For the text-containing cell, return its midpoint in [x, y] coordinate format. 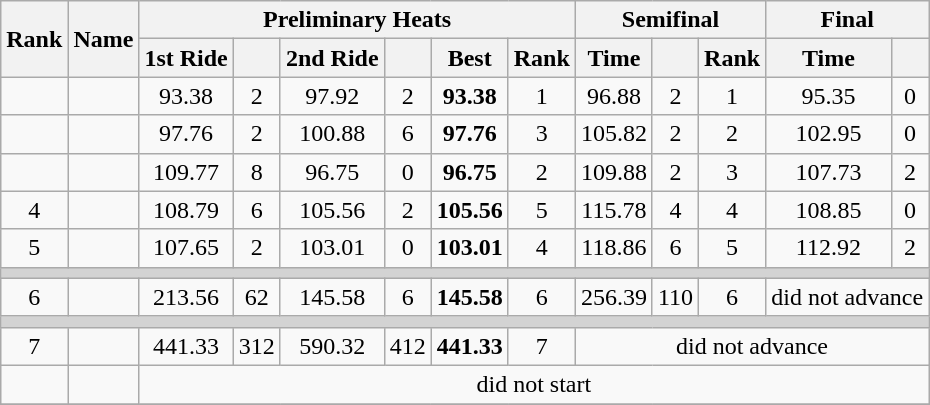
256.39 [614, 297]
Best [470, 58]
97.92 [332, 96]
Name [104, 39]
Semifinal [670, 20]
Final [848, 20]
107.73 [828, 172]
108.85 [828, 210]
96.88 [614, 96]
312 [256, 346]
105.82 [614, 134]
1st Ride [186, 58]
412 [408, 346]
118.86 [614, 248]
115.78 [614, 210]
108.79 [186, 210]
109.88 [614, 172]
112.92 [828, 248]
107.65 [186, 248]
Preliminary Heats [357, 20]
2nd Ride [332, 58]
110 [675, 297]
109.77 [186, 172]
8 [256, 172]
100.88 [332, 134]
95.35 [828, 96]
did not start [534, 384]
213.56 [186, 297]
62 [256, 297]
590.32 [332, 346]
102.95 [828, 134]
